Search for the cell housing the specified text and yield its (x, y) center coordinate. 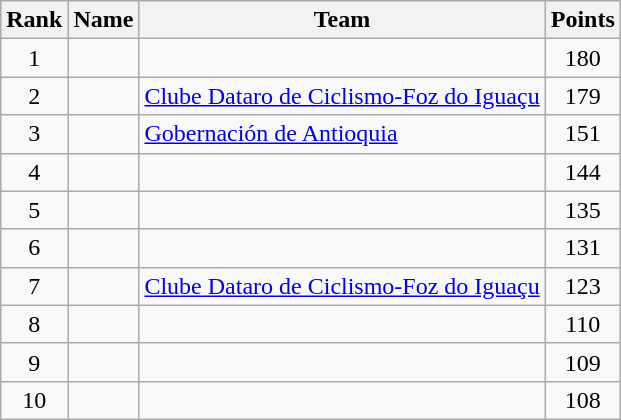
123 (582, 286)
7 (34, 286)
Name (104, 20)
179 (582, 96)
131 (582, 248)
6 (34, 248)
135 (582, 210)
10 (34, 400)
Rank (34, 20)
1 (34, 58)
151 (582, 134)
8 (34, 324)
180 (582, 58)
109 (582, 362)
108 (582, 400)
144 (582, 172)
9 (34, 362)
2 (34, 96)
3 (34, 134)
5 (34, 210)
Gobernación de Antioquia (342, 134)
Team (342, 20)
110 (582, 324)
Points (582, 20)
4 (34, 172)
